For the text-containing cell, return its midpoint in (x, y) coordinate format. 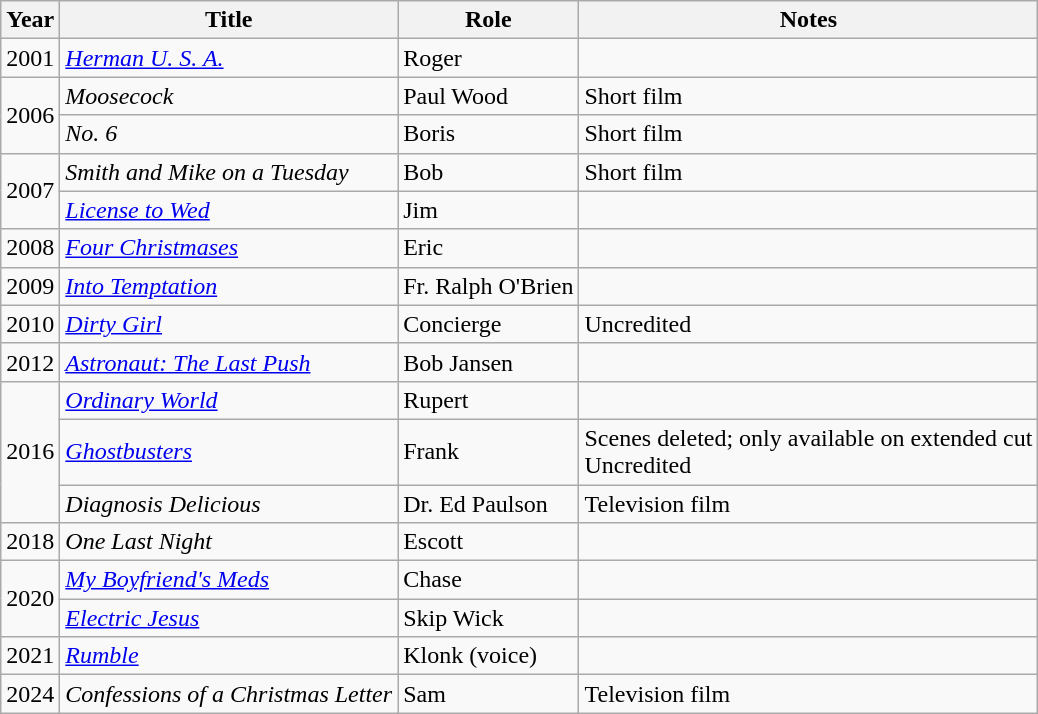
License to Wed (229, 210)
2018 (30, 542)
2001 (30, 58)
Ghostbusters (229, 452)
Sam (488, 694)
Concierge (488, 324)
Diagnosis Delicious (229, 503)
Skip Wick (488, 618)
2007 (30, 191)
Rumble (229, 656)
Four Christmases (229, 248)
Electric Jesus (229, 618)
2012 (30, 362)
Dirty Girl (229, 324)
Klonk (voice) (488, 656)
Ordinary World (229, 400)
Fr. Ralph O'Brien (488, 286)
Boris (488, 134)
2010 (30, 324)
Astronaut: The Last Push (229, 362)
2009 (30, 286)
Year (30, 20)
Roger (488, 58)
Moosecock (229, 96)
Bob Jansen (488, 362)
Herman U. S. A. (229, 58)
2006 (30, 115)
Confessions of a Christmas Letter (229, 694)
No. 6 (229, 134)
2016 (30, 452)
Rupert (488, 400)
Title (229, 20)
2020 (30, 599)
2021 (30, 656)
Dr. Ed Paulson (488, 503)
Into Temptation (229, 286)
2024 (30, 694)
Chase (488, 580)
2008 (30, 248)
Role (488, 20)
Jim (488, 210)
My Boyfriend's Meds (229, 580)
Eric (488, 248)
Notes (808, 20)
Frank (488, 452)
One Last Night (229, 542)
Uncredited (808, 324)
Paul Wood (488, 96)
Scenes deleted; only available on extended cutUncredited (808, 452)
Escott (488, 542)
Smith and Mike on a Tuesday (229, 172)
Bob (488, 172)
